Determine the [X, Y] coordinate at the center of the cell enclosing the given text.  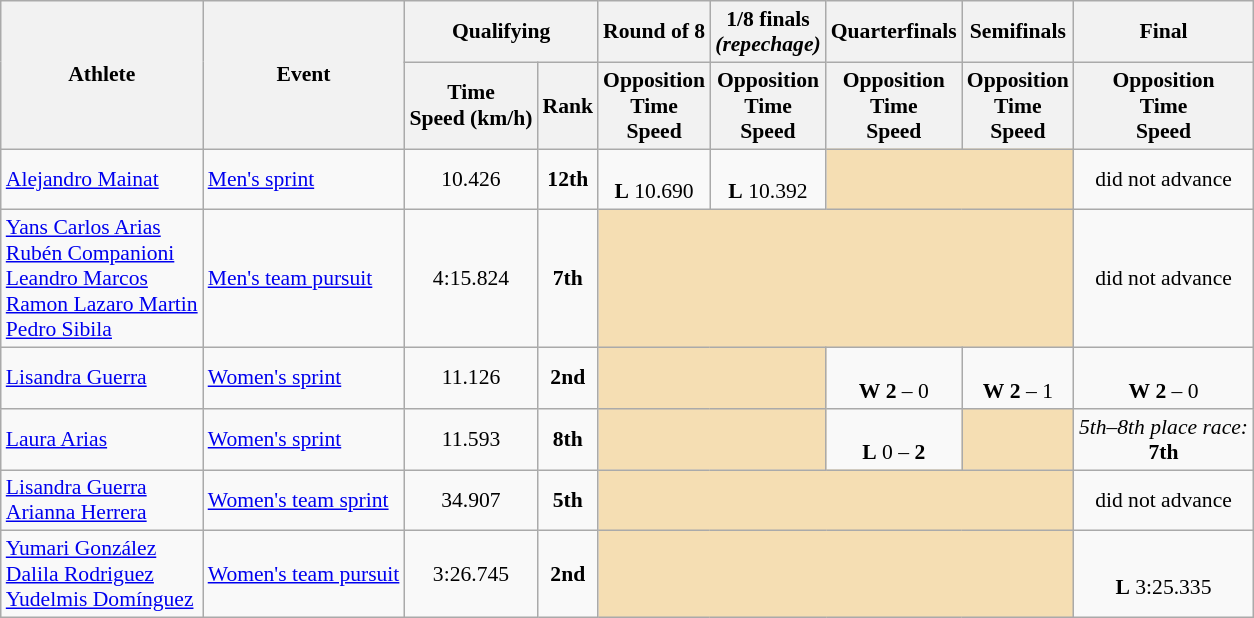
TimeSpeed (km/h) [470, 106]
Lisandra GuerraArianna Herrera [102, 500]
5th–8th place race:7th [1164, 440]
Yumari GonzálezDalila RodriguezYudelmis Domínguez [102, 574]
8th [568, 440]
11.126 [470, 378]
L 10.392 [768, 180]
Event [304, 75]
Quarterfinals [894, 32]
Women's team pursuit [304, 574]
5th [568, 500]
Alejandro Mainat [102, 180]
Qualifying [501, 32]
1/8 finals(repechage) [768, 32]
Athlete [102, 75]
7th [568, 279]
Rank [568, 106]
3:26.745 [470, 574]
L 10.690 [654, 180]
Men's team pursuit [304, 279]
34.907 [470, 500]
11.593 [470, 440]
Men's sprint [304, 180]
10.426 [470, 180]
L 3:25.335 [1164, 574]
Round of 8 [654, 32]
Laura Arias [102, 440]
Final [1164, 32]
Semifinals [1018, 32]
Yans Carlos AriasRubén CompanioniLeandro MarcosRamon Lazaro MartinPedro Sibila [102, 279]
Lisandra Guerra [102, 378]
W 2 – 1 [1018, 378]
4:15.824 [470, 279]
12th [568, 180]
Women's team sprint [304, 500]
L 0 – 2 [894, 440]
